Find where the given text appears and provide that cell's center as (X, Y) coordinate. 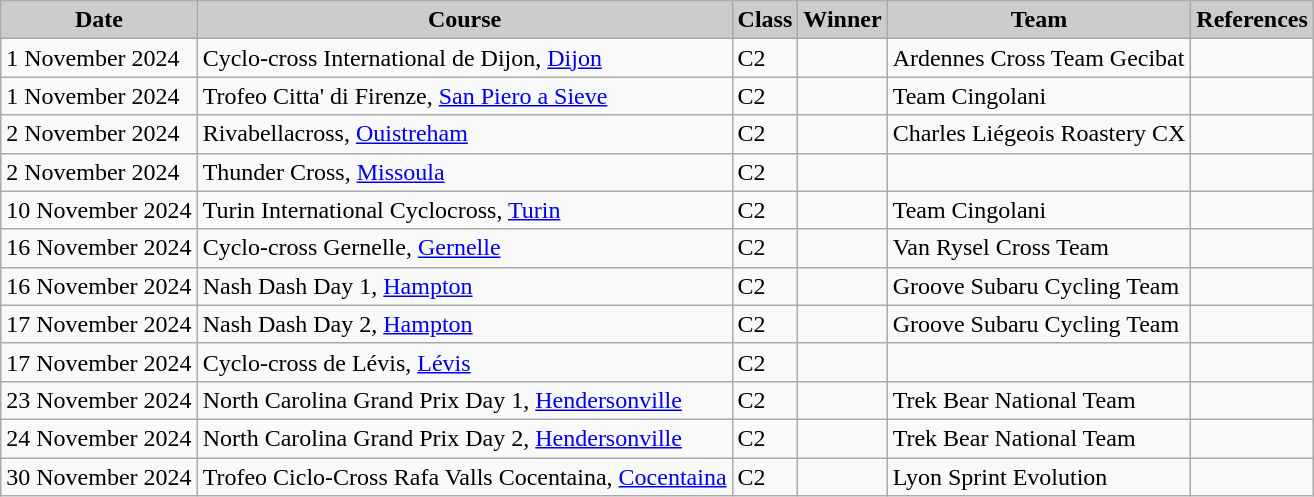
Ardennes Cross Team Gecibat (1039, 58)
Course (464, 20)
Van Rysel Cross Team (1039, 248)
Cyclo-cross International de Dijon, Dijon (464, 58)
North Carolina Grand Prix Day 1, Hendersonville (464, 400)
Trofeo Citta' di Firenze, San Piero a Sieve (464, 96)
Lyon Sprint Evolution (1039, 477)
Date (99, 20)
30 November 2024 (99, 477)
Rivabellacross, Ouistreham (464, 134)
Winner (842, 20)
References (1252, 20)
Turin International Cyclocross, Turin (464, 210)
Charles Liégeois Roastery CX (1039, 134)
North Carolina Grand Prix Day 2, Hendersonville (464, 438)
Nash Dash Day 2, Hampton (464, 324)
Thunder Cross, Missoula (464, 172)
Team (1039, 20)
Cyclo-cross Gernelle, Gernelle (464, 248)
Trofeo Ciclo-Cross Rafa Valls Cocentaina, Cocentaina (464, 477)
24 November 2024 (99, 438)
23 November 2024 (99, 400)
Cyclo-cross de Lévis, Lévis (464, 362)
Nash Dash Day 1, Hampton (464, 286)
Class (765, 20)
10 November 2024 (99, 210)
